For the text-containing cell, return its midpoint in (X, Y) coordinate format. 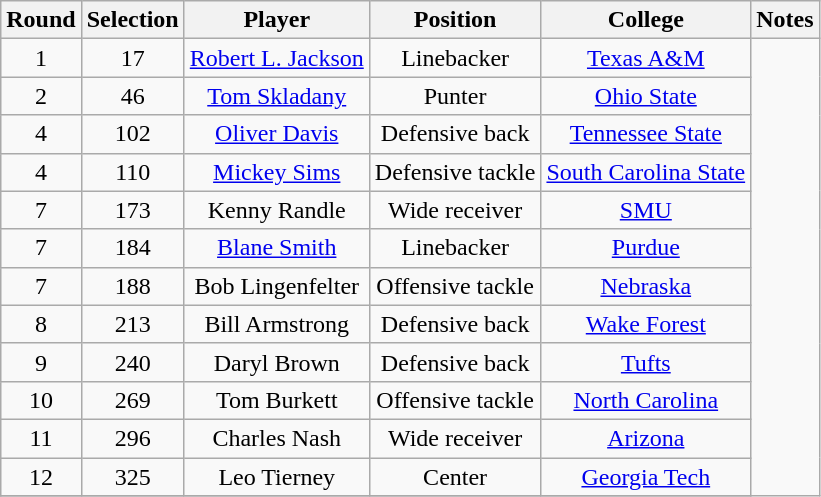
269 (132, 400)
Tom Skladany (276, 96)
Selection (132, 20)
8 (41, 324)
Daryl Brown (276, 362)
46 (132, 96)
Oliver Davis (276, 134)
Texas A&M (646, 58)
Mickey Sims (276, 172)
11 (41, 438)
Punter (455, 96)
Tufts (646, 362)
Robert L. Jackson (276, 58)
325 (132, 477)
17 (132, 58)
Round (41, 20)
102 (132, 134)
SMU (646, 210)
Ohio State (646, 96)
Notes (785, 20)
Purdue (646, 248)
110 (132, 172)
Georgia Tech (646, 477)
2 (41, 96)
Tennessee State (646, 134)
College (646, 20)
South Carolina State (646, 172)
1 (41, 58)
Blane Smith (276, 248)
Nebraska (646, 286)
Center (455, 477)
North Carolina (646, 400)
184 (132, 248)
Tom Burkett (276, 400)
Kenny Randle (276, 210)
12 (41, 477)
Player (276, 20)
Position (455, 20)
Leo Tierney (276, 477)
10 (41, 400)
240 (132, 362)
188 (132, 286)
Arizona (646, 438)
Charles Nash (276, 438)
Defensive tackle (455, 172)
173 (132, 210)
9 (41, 362)
296 (132, 438)
Bill Armstrong (276, 324)
213 (132, 324)
Wake Forest (646, 324)
Bob Lingenfelter (276, 286)
